Return the (x, y) coordinate for the center point of the cell that contains the specified text.  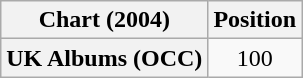
UK Albums (OCC) (104, 58)
Position (255, 20)
100 (255, 58)
Chart (2004) (104, 20)
